Extract the [x, y] coordinate from the center of the cell holding the provided text.  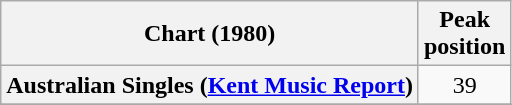
Chart (1980) [210, 34]
39 [464, 85]
Peakposition [464, 34]
Australian Singles (Kent Music Report) [210, 85]
